Scan for the cell matching the given text and deliver its [x, y] coordinate at center. 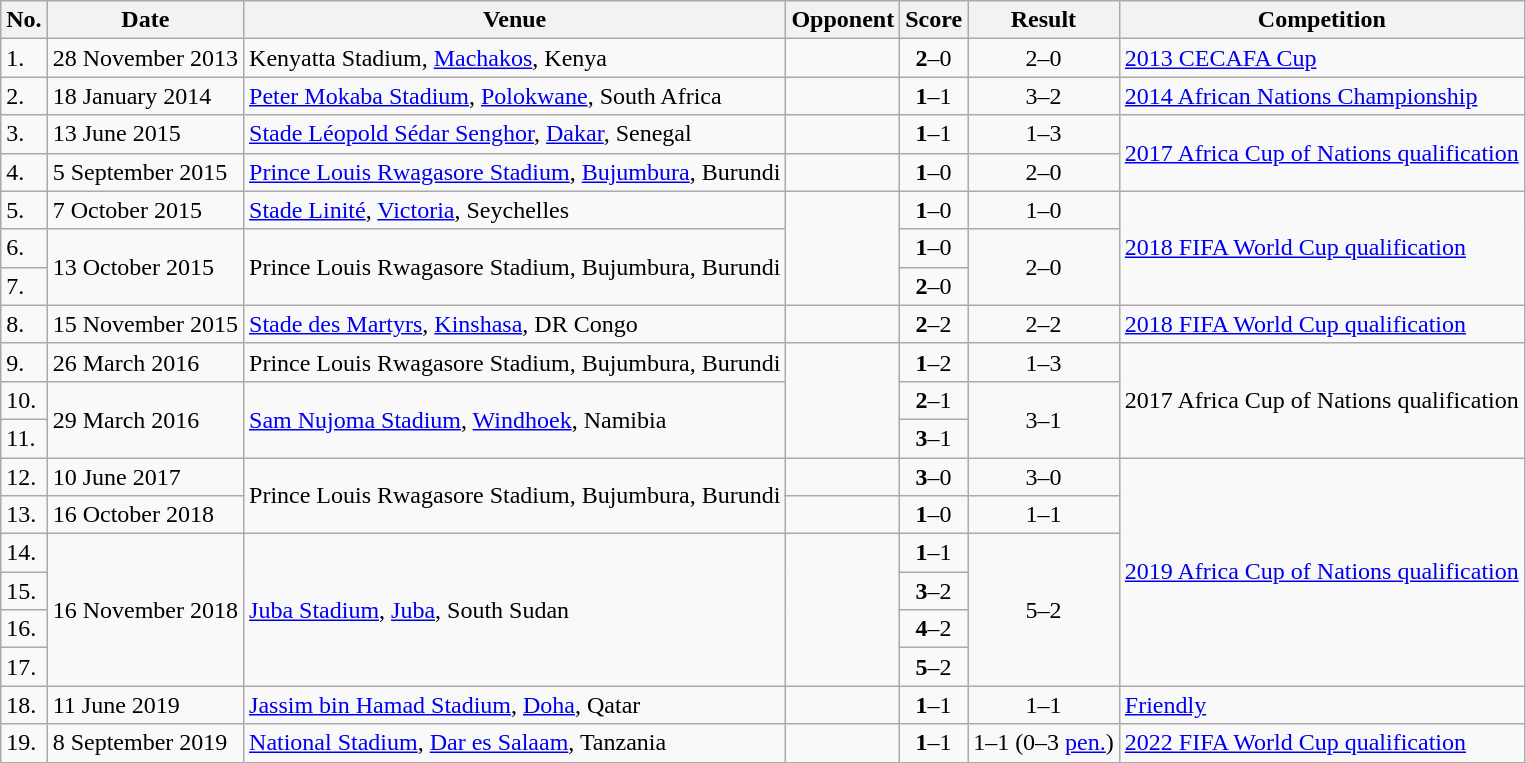
10 June 2017 [145, 477]
Stade Linité, Victoria, Seychelles [515, 210]
Jassim bin Hamad Stadium, Doha, Qatar [515, 705]
Stade Léopold Sédar Senghor, Dakar, Senegal [515, 134]
10. [24, 400]
No. [24, 20]
8 September 2019 [145, 743]
17. [24, 667]
5 September 2015 [145, 172]
13 October 2015 [145, 267]
15. [24, 591]
2022 FIFA World Cup qualification [1322, 743]
Friendly [1322, 705]
Competition [1322, 20]
18. [24, 705]
Sam Nujoma Stadium, Windhoek, Namibia [515, 419]
Result [1044, 20]
Score [934, 20]
4–2 [934, 629]
1. [24, 58]
8. [24, 324]
2013 CECAFA Cup [1322, 58]
Date [145, 20]
Peter Mokaba Stadium, Polokwane, South Africa [515, 96]
15 November 2015 [145, 324]
26 March 2016 [145, 362]
16 October 2018 [145, 515]
1–1 (0–3 pen.) [1044, 743]
2. [24, 96]
5. [24, 210]
Venue [515, 20]
16. [24, 629]
2019 Africa Cup of Nations qualification [1322, 572]
13 June 2015 [145, 134]
Stade des Martyrs, Kinshasa, DR Congo [515, 324]
4. [24, 172]
16 November 2018 [145, 610]
2–1 [934, 400]
6. [24, 248]
National Stadium, Dar es Salaam, Tanzania [515, 743]
13. [24, 515]
2014 African Nations Championship [1322, 96]
11 June 2019 [145, 705]
Opponent [843, 20]
28 November 2013 [145, 58]
7. [24, 286]
Juba Stadium, Juba, South Sudan [515, 610]
29 March 2016 [145, 419]
12. [24, 477]
18 January 2014 [145, 96]
7 October 2015 [145, 210]
19. [24, 743]
1–2 [934, 362]
14. [24, 553]
Kenyatta Stadium, Machakos, Kenya [515, 58]
9. [24, 362]
11. [24, 438]
3. [24, 134]
